Extract the (X, Y) coordinate from the center of the cell holding the provided text.  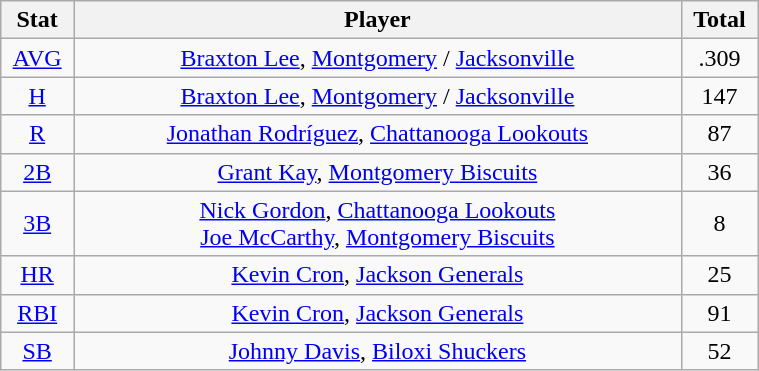
147 (719, 96)
.309 (719, 58)
Nick Gordon, Chattanooga Lookouts Joe McCarthy, Montgomery Biscuits (378, 224)
Total (719, 20)
Player (378, 20)
36 (719, 172)
R (38, 134)
91 (719, 313)
3B (38, 224)
Jonathan Rodríguez, Chattanooga Lookouts (378, 134)
8 (719, 224)
52 (719, 351)
Grant Kay, Montgomery Biscuits (378, 172)
H (38, 96)
25 (719, 275)
2B (38, 172)
Stat (38, 20)
87 (719, 134)
AVG (38, 58)
Johnny Davis, Biloxi Shuckers (378, 351)
SB (38, 351)
RBI (38, 313)
HR (38, 275)
